Scan for the cell matching the given text and deliver its (x, y) coordinate at center. 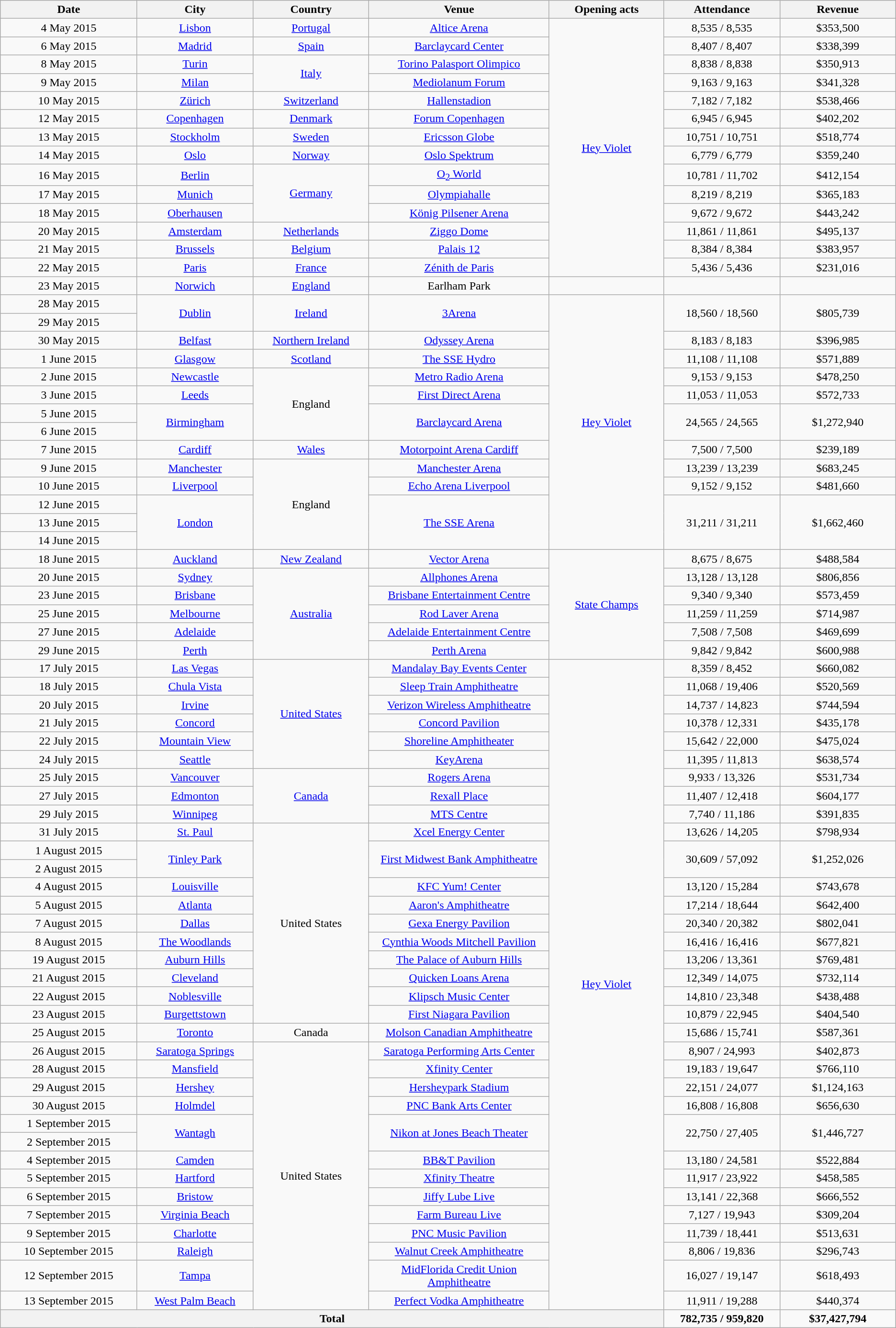
7,508 / 7,508 (722, 632)
5 August 2015 (69, 905)
Country (311, 10)
Noblesville (195, 996)
Spain (311, 46)
KeyArena (459, 759)
Winnipeg (195, 814)
Germany (311, 193)
Oslo (195, 155)
28 May 2015 (69, 304)
Las Vegas (195, 668)
Attendance (722, 10)
Scotland (311, 358)
Walnut Creek Amphitheatre (459, 1251)
Aaron's Amphitheatre (459, 905)
Paris (195, 268)
$805,739 (838, 313)
8,407 / 8,407 (722, 46)
13 September 2015 (69, 1300)
$338,399 (838, 46)
13,626 / 14,205 (722, 832)
12 June 2015 (69, 504)
8,535 / 8,535 (722, 28)
8,219 / 8,219 (722, 195)
Rod Laver Arena (459, 614)
18 July 2015 (69, 686)
Toronto (195, 1033)
Date (69, 10)
The SSE Hydro (459, 358)
Farm Bureau Live (459, 1215)
Ireland (311, 313)
4 May 2015 (69, 28)
23 May 2015 (69, 286)
7 September 2015 (69, 1215)
8,384 / 8,384 (722, 249)
Adelaide Entertainment Centre (459, 632)
12 May 2015 (69, 119)
$531,734 (838, 778)
$495,137 (838, 231)
9,933 / 13,326 (722, 778)
Netherlands (311, 231)
29 June 2015 (69, 650)
The Woodlands (195, 941)
Denmark (311, 119)
Venue (459, 10)
Quicken Loans Arena (459, 978)
$572,733 (838, 395)
$239,189 (838, 450)
8,183 / 8,183 (722, 340)
Echo Arena Liverpool (459, 486)
Saratoga Performing Arts Center (459, 1051)
$469,699 (838, 632)
Berlin (195, 175)
Mediolanum Forum (459, 82)
State Champs (606, 604)
4 September 2015 (69, 1160)
13,120 / 15,284 (722, 887)
8 August 2015 (69, 941)
$458,585 (838, 1178)
7 August 2015 (69, 923)
Brisbane Entertainment Centre (459, 595)
20 July 2015 (69, 704)
$714,987 (838, 614)
Motorpoint Arena Cardiff (459, 450)
Olympiahalle (459, 195)
Brisbane (195, 595)
19,183 / 19,647 (722, 1069)
22,750 / 27,405 (722, 1133)
Wantagh (195, 1133)
Auckland (195, 559)
$798,934 (838, 832)
9,153 / 9,153 (722, 377)
$642,400 (838, 905)
27 July 2015 (69, 796)
Manchester Arena (459, 468)
11,739 / 18,441 (722, 1233)
15,686 / 15,741 (722, 1033)
Tampa (195, 1276)
St. Paul (195, 832)
$404,540 (838, 1014)
Glasgow (195, 358)
8,806 / 19,836 (722, 1251)
5 September 2015 (69, 1178)
Concord Pavilion (459, 723)
24,565 / 24,565 (722, 422)
Virginia Beach (195, 1215)
Verizon Wireless Amphitheatre (459, 704)
PNC Bank Arts Center (459, 1105)
$1,272,940 (838, 422)
14,737 / 14,823 (722, 704)
Holmdel (195, 1105)
2 June 2015 (69, 377)
7,500 / 7,500 (722, 450)
$743,678 (838, 887)
11,861 / 11,861 (722, 231)
29 August 2015 (69, 1087)
20 May 2015 (69, 231)
Hallenstadion (459, 100)
Mandalay Bay Events Center (459, 668)
Sleep Train Amphitheatre (459, 686)
Mansfield (195, 1069)
Raleigh (195, 1251)
$587,361 (838, 1033)
12 September 2015 (69, 1276)
$350,913 (838, 64)
Palais 12 (459, 249)
$231,016 (838, 268)
$353,500 (838, 28)
15,642 / 22,000 (722, 741)
Wales (311, 450)
Northern Ireland (311, 340)
$677,821 (838, 941)
8,675 / 8,675 (722, 559)
London (195, 523)
11,911 / 19,288 (722, 1300)
16,027 / 19,147 (722, 1276)
Belgium (311, 249)
22 May 2015 (69, 268)
Xcel Energy Center (459, 832)
West Palm Beach (195, 1300)
Vancouver (195, 778)
$309,204 (838, 1215)
$365,183 (838, 195)
Zürich (195, 100)
Cleveland (195, 978)
21 May 2015 (69, 249)
14 June 2015 (69, 541)
Tinley Park (195, 859)
4 August 2015 (69, 887)
Allphones Arena (459, 577)
$538,466 (838, 100)
Seattle (195, 759)
The SSE Arena (459, 523)
23 June 2015 (69, 595)
1 June 2015 (69, 358)
9,152 / 9,152 (722, 486)
Madrid (195, 46)
O2 World (459, 175)
13,128 / 13,128 (722, 577)
Norway (311, 155)
Dallas (195, 923)
Edmonton (195, 796)
Torino Palasport Olimpico (459, 64)
11,395 / 11,813 (722, 759)
Sydney (195, 577)
28 August 2015 (69, 1069)
Oslo Spektrum (459, 155)
9 June 2015 (69, 468)
Atlanta (195, 905)
Belfast (195, 340)
17,214 / 18,644 (722, 905)
$732,114 (838, 978)
$656,630 (838, 1105)
11,108 / 11,108 (722, 358)
Stockholm (195, 137)
$1,662,460 (838, 523)
$520,569 (838, 686)
Australia (311, 614)
3Arena (459, 313)
Melbourne (195, 614)
9 September 2015 (69, 1233)
Shoreline Amphitheater (459, 741)
Portugal (311, 28)
$396,985 (838, 340)
26 August 2015 (69, 1051)
Oberhausen (195, 213)
22 July 2015 (69, 741)
Hershey (195, 1087)
$666,552 (838, 1196)
6,779 / 6,779 (722, 155)
Irvine (195, 704)
18 May 2015 (69, 213)
Camden (195, 1160)
Jiffy Lube Live (459, 1196)
16 May 2015 (69, 175)
13,180 / 24,581 (722, 1160)
First Midwest Bank Amphitheatre (459, 859)
13 June 2015 (69, 523)
8,838 / 8,838 (722, 64)
31,211 / 31,211 (722, 523)
Chula Vista (195, 686)
20,340 / 20,382 (722, 923)
11,407 / 12,418 (722, 796)
Auburn Hills (195, 960)
7 June 2015 (69, 450)
6 June 2015 (69, 431)
30 May 2015 (69, 340)
Leeds (195, 395)
9,672 / 9,672 (722, 213)
25 June 2015 (69, 614)
Norwich (195, 286)
20 June 2015 (69, 577)
6 September 2015 (69, 1196)
Liverpool (195, 486)
$412,154 (838, 175)
5 June 2015 (69, 413)
Rexall Place (459, 796)
30,609 / 57,092 (722, 859)
$391,835 (838, 814)
10 May 2015 (69, 100)
7,127 / 19,943 (722, 1215)
1 August 2015 (69, 850)
$600,988 (838, 650)
$744,594 (838, 704)
First Direct Arena (459, 395)
Adelaide (195, 632)
MTS Centre (459, 814)
Mountain View (195, 741)
$481,660 (838, 486)
13,239 / 13,239 (722, 468)
782,735 / 959,820 (722, 1318)
$522,884 (838, 1160)
Concord (195, 723)
2 September 2015 (69, 1142)
$604,177 (838, 796)
10 June 2015 (69, 486)
Ericsson Globe (459, 137)
Gexa Energy Pavilion (459, 923)
$806,856 (838, 577)
Zénith de Paris (459, 268)
$1,446,727 (838, 1133)
Opening acts (606, 10)
Hartford (195, 1178)
8,907 / 24,993 (722, 1051)
8 May 2015 (69, 64)
City (195, 10)
17 May 2015 (69, 195)
Forum Copenhagen (459, 119)
New Zealand (311, 559)
11,053 / 11,053 (722, 395)
8,359 / 8,452 (722, 668)
$341,328 (838, 82)
$571,889 (838, 358)
Manchester (195, 468)
$359,240 (838, 155)
25 August 2015 (69, 1033)
13 May 2015 (69, 137)
$435,178 (838, 723)
1 September 2015 (69, 1124)
17 July 2015 (69, 668)
11,259 / 11,259 (722, 614)
Odyssey Arena (459, 340)
9,163 / 9,163 (722, 82)
18 June 2015 (69, 559)
27 June 2015 (69, 632)
$440,374 (838, 1300)
Munich (195, 195)
12,349 / 14,075 (722, 978)
Dublin (195, 313)
Total (332, 1318)
23 August 2015 (69, 1014)
21 August 2015 (69, 978)
Cynthia Woods Mitchell Pavilion (459, 941)
$1,124,163 (838, 1087)
Nikon at Jones Beach Theater (459, 1133)
10,751 / 10,751 (722, 137)
31 July 2015 (69, 832)
11,068 / 19,406 (722, 686)
Xfinity Theatre (459, 1178)
$683,245 (838, 468)
13,206 / 13,361 (722, 960)
7,740 / 11,186 (722, 814)
11,917 / 23,922 (722, 1178)
Molson Canadian Amphitheatre (459, 1033)
9,340 / 9,340 (722, 595)
Newcastle (195, 377)
$518,774 (838, 137)
$383,957 (838, 249)
18,560 / 18,560 (722, 313)
7,182 / 7,182 (722, 100)
Burgettstown (195, 1014)
2 August 2015 (69, 869)
Copenhagen (195, 119)
König Pilsener Arena (459, 213)
Revenue (838, 10)
$660,082 (838, 668)
5,436 / 5,436 (722, 268)
$618,493 (838, 1276)
6,945 / 6,945 (722, 119)
$37,427,794 (838, 1318)
Cardiff (195, 450)
Birmingham (195, 422)
29 May 2015 (69, 322)
22 August 2015 (69, 996)
Klipsch Music Center (459, 996)
$475,024 (838, 741)
13,141 / 22,368 (722, 1196)
$296,743 (838, 1251)
Earlham Park (459, 286)
France (311, 268)
Vector Arena (459, 559)
Saratoga Springs (195, 1051)
10,378 / 12,331 (722, 723)
25 July 2015 (69, 778)
Perth (195, 650)
Charlotte (195, 1233)
10,879 / 22,945 (722, 1014)
21 July 2015 (69, 723)
KFC Yum! Center (459, 887)
14,810 / 23,348 (722, 996)
$766,110 (838, 1069)
30 August 2015 (69, 1105)
Bristow (195, 1196)
Rogers Arena (459, 778)
Milan (195, 82)
$438,488 (838, 996)
Italy (311, 73)
16,416 / 16,416 (722, 941)
Lisbon (195, 28)
Metro Radio Arena (459, 377)
Louisville (195, 887)
First Niagara Pavilion (459, 1014)
Altice Arena (459, 28)
MidFlorida Credit Union Amphitheatre (459, 1276)
29 July 2015 (69, 814)
6 May 2015 (69, 46)
$488,584 (838, 559)
$402,202 (838, 119)
$769,481 (838, 960)
The Palace of Auburn Hills (459, 960)
Switzerland (311, 100)
$402,873 (838, 1051)
Barclaycard Arena (459, 422)
9 May 2015 (69, 82)
$638,574 (838, 759)
$802,041 (838, 923)
10,781 / 11,702 (722, 175)
3 June 2015 (69, 395)
BB&T Pavilion (459, 1160)
Turin (195, 64)
$513,631 (838, 1233)
Barclaycard Center (459, 46)
$443,242 (838, 213)
19 August 2015 (69, 960)
16,808 / 16,808 (722, 1105)
22,151 / 24,077 (722, 1087)
Xfinity Center (459, 1069)
Perfect Vodka Amphitheatre (459, 1300)
9,842 / 9,842 (722, 650)
Sweden (311, 137)
$573,459 (838, 595)
Brussels (195, 249)
Perth Arena (459, 650)
Hersheypark Stadium (459, 1087)
10 September 2015 (69, 1251)
$1,252,026 (838, 859)
PNC Music Pavilion (459, 1233)
14 May 2015 (69, 155)
Amsterdam (195, 231)
$478,250 (838, 377)
24 July 2015 (69, 759)
Ziggo Dome (459, 231)
